Provide the (X, Y) coordinate of the cell's center where the given text is located.  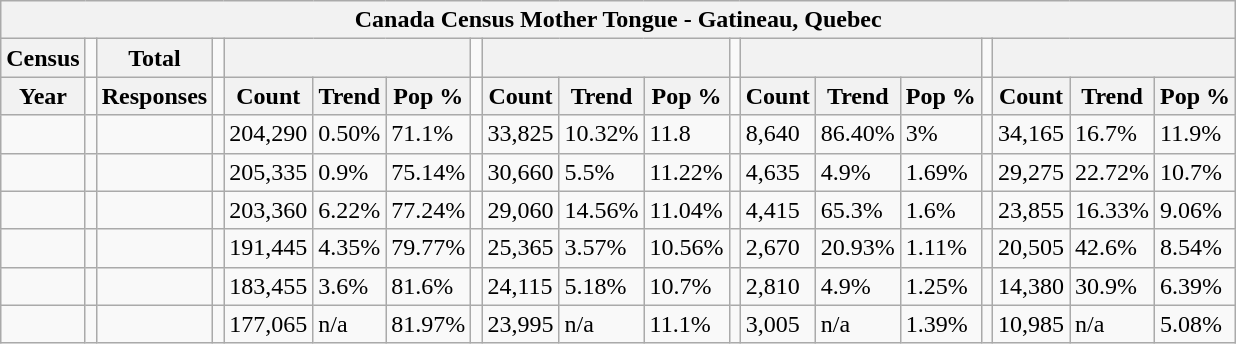
2,670 (778, 248)
204,290 (268, 134)
86.40% (858, 134)
23,855 (1030, 210)
25,365 (520, 248)
29,060 (520, 210)
1.11% (940, 248)
81.6% (428, 286)
Year (43, 96)
2,810 (778, 286)
11.9% (1196, 134)
6.39% (1196, 286)
10.56% (686, 248)
30.9% (1112, 286)
Canada Census Mother Tongue - Gatineau, Quebec (618, 20)
10,985 (1030, 324)
22.72% (1112, 172)
42.6% (1112, 248)
203,360 (268, 210)
3,005 (778, 324)
11.22% (686, 172)
1.6% (940, 210)
29,275 (1030, 172)
10.32% (602, 134)
24,115 (520, 286)
Total (154, 58)
1.25% (940, 286)
14,380 (1030, 286)
20,505 (1030, 248)
5.08% (1196, 324)
79.77% (428, 248)
4,635 (778, 172)
5.5% (602, 172)
33,825 (520, 134)
11.8 (686, 134)
65.3% (858, 210)
5.18% (602, 286)
8.54% (1196, 248)
6.22% (350, 210)
Responses (154, 96)
4,415 (778, 210)
205,335 (268, 172)
1.69% (940, 172)
81.97% (428, 324)
71.1% (428, 134)
3.57% (602, 248)
30,660 (520, 172)
34,165 (1030, 134)
11.04% (686, 210)
14.56% (602, 210)
75.14% (428, 172)
16.7% (1112, 134)
4.35% (350, 248)
3% (940, 134)
0.9% (350, 172)
177,065 (268, 324)
23,995 (520, 324)
191,445 (268, 248)
77.24% (428, 210)
11.1% (686, 324)
Census (43, 58)
9.06% (1196, 210)
8,640 (778, 134)
1.39% (940, 324)
3.6% (350, 286)
0.50% (350, 134)
16.33% (1112, 210)
183,455 (268, 286)
20.93% (858, 248)
